Identify which cell holds the provided text, then report its [X, Y] central coordinate. 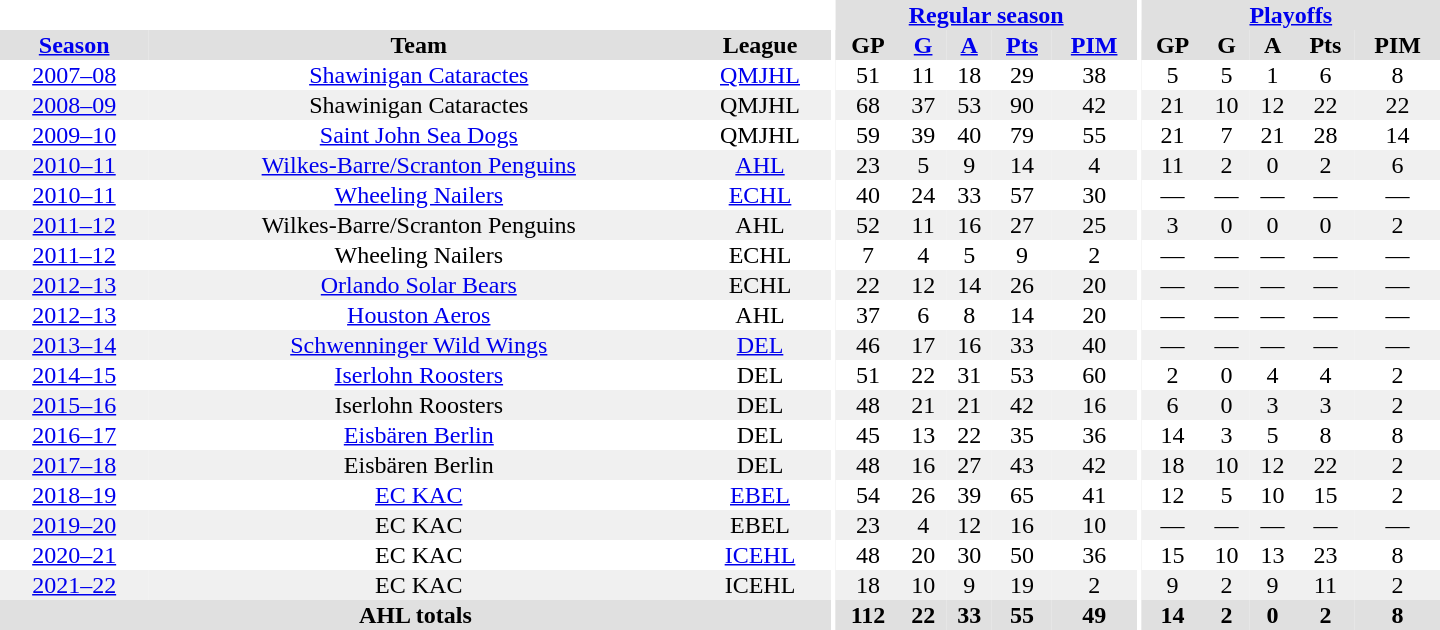
52 [868, 225]
45 [868, 435]
2016–17 [74, 435]
2008–09 [74, 105]
65 [1022, 495]
28 [1326, 135]
60 [1094, 375]
Houston Aeros [418, 315]
League [760, 45]
41 [1094, 495]
Playoffs [1291, 15]
2017–18 [74, 465]
35 [1022, 435]
50 [1022, 555]
79 [1022, 135]
29 [1022, 75]
2015–16 [74, 405]
2019–20 [74, 525]
Orlando Solar Bears [418, 285]
2009–10 [74, 135]
2020–21 [74, 555]
112 [868, 615]
19 [1022, 585]
54 [868, 495]
49 [1094, 615]
57 [1022, 195]
68 [868, 105]
2007–08 [74, 75]
2018–19 [74, 495]
2013–14 [74, 345]
2021–22 [74, 585]
31 [969, 375]
59 [868, 135]
Season [74, 45]
Schwenninger Wild Wings [418, 345]
17 [923, 345]
Saint John Sea Dogs [418, 135]
1 [1273, 75]
46 [868, 345]
2014–15 [74, 375]
25 [1094, 225]
24 [923, 195]
90 [1022, 105]
Regular season [986, 15]
43 [1022, 465]
38 [1094, 75]
Team [418, 45]
AHL totals [416, 615]
